Identify which cell holds the provided text, then report its [x, y] central coordinate. 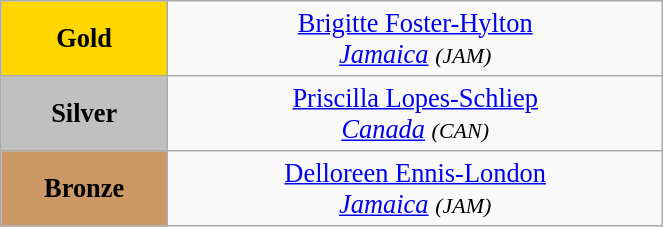
Delloreen Ennis-LondonJamaica (JAM) [416, 188]
Priscilla Lopes-SchliepCanada (CAN) [416, 112]
Brigitte Foster-HyltonJamaica (JAM) [416, 38]
Silver [84, 112]
Bronze [84, 188]
Gold [84, 38]
